Identify which cell holds the provided text, then report its [x, y] central coordinate. 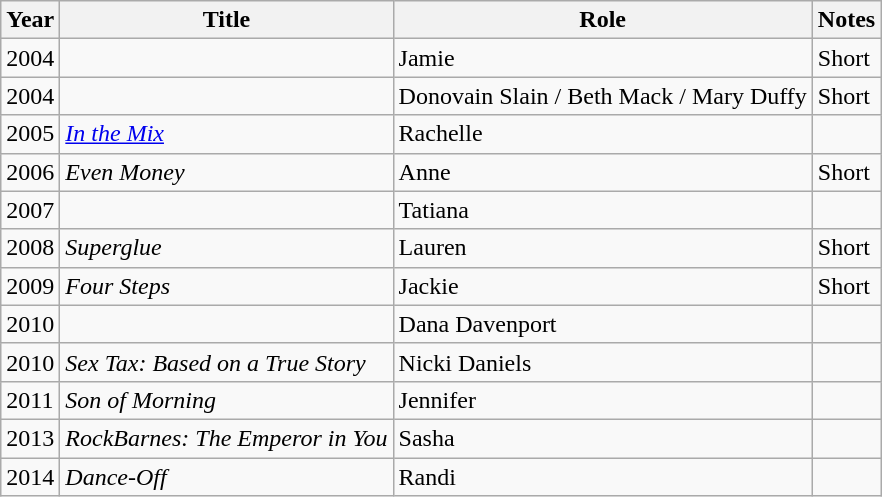
Rachelle [602, 134]
Superglue [226, 248]
2013 [30, 438]
Dana Davenport [602, 324]
2009 [30, 286]
2006 [30, 172]
Year [30, 20]
2005 [30, 134]
2008 [30, 248]
2014 [30, 477]
Sex Tax: Based on a True Story [226, 362]
Sasha [602, 438]
Jamie [602, 58]
Randi [602, 477]
Dance-Off [226, 477]
2007 [30, 210]
Anne [602, 172]
Lauren [602, 248]
2011 [30, 400]
Even Money [226, 172]
Tatiana [602, 210]
Notes [846, 20]
Donovain Slain / Beth Mack / Mary Duffy [602, 96]
Title [226, 20]
RockBarnes: The Emperor in You [226, 438]
In the Mix [226, 134]
Nicki Daniels [602, 362]
Jackie [602, 286]
Role [602, 20]
Jennifer [602, 400]
Four Steps [226, 286]
Son of Morning [226, 400]
